From the cell containing the given text, extract its center point as (X, Y) coordinate. 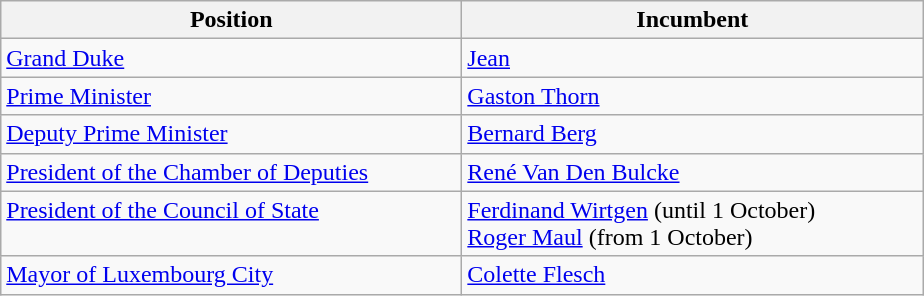
President of the Chamber of Deputies (232, 172)
Gaston Thorn (692, 96)
Jean (692, 58)
René Van Den Bulcke (692, 172)
Position (232, 20)
Deputy Prime Minister (232, 134)
Grand Duke (232, 58)
Prime Minister (232, 96)
Bernard Berg (692, 134)
Incumbent (692, 20)
Mayor of Luxembourg City (232, 275)
Colette Flesch (692, 275)
Ferdinand Wirtgen (until 1 October) Roger Maul (from 1 October) (692, 224)
President of the Council of State (232, 224)
